Return the (X, Y) coordinate for the center point of the cell that contains the specified text.  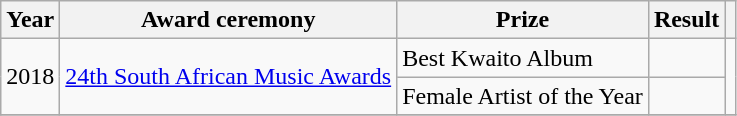
Year (30, 20)
Female Artist of the Year (523, 96)
2018 (30, 77)
24th South African Music Awards (228, 77)
Result (686, 20)
Prize (523, 20)
Best Kwaito Album (523, 58)
Award ceremony (228, 20)
